Output the [x, y] coordinate of the center of the cell containing the given text.  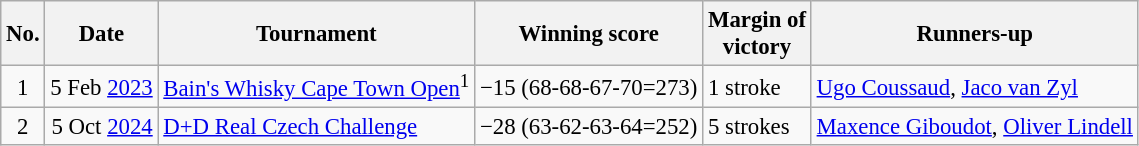
Bain's Whisky Cape Town Open1 [316, 87]
Runners-up [974, 34]
No. [23, 34]
5 Oct 2024 [102, 127]
−28 (63-62-63-64=252) [589, 127]
Ugo Coussaud, Jaco van Zyl [974, 87]
D+D Real Czech Challenge [316, 127]
1 [23, 87]
2 [23, 127]
−15 (68-68-67-70=273) [589, 87]
Margin ofvictory [758, 34]
Winning score [589, 34]
Maxence Giboudot, Oliver Lindell [974, 127]
1 stroke [758, 87]
5 strokes [758, 127]
Date [102, 34]
Tournament [316, 34]
5 Feb 2023 [102, 87]
